Extract the (X, Y) coordinate from the center of the cell holding the provided text.  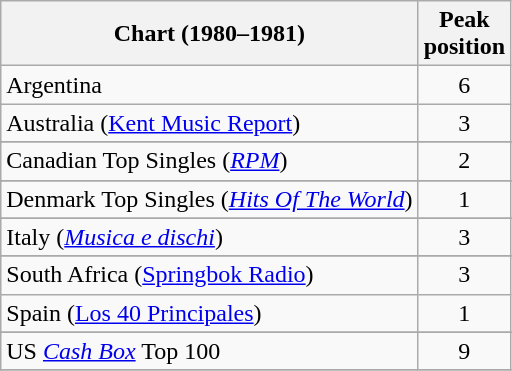
6 (464, 85)
South Africa (Springbok Radio) (210, 275)
9 (464, 351)
Chart (1980–1981) (210, 34)
US Cash Box Top 100 (210, 351)
2 (464, 161)
Canadian Top Singles (RPM) (210, 161)
Argentina (210, 85)
Denmark Top Singles (Hits Of The World) (210, 199)
Australia (Kent Music Report) (210, 123)
Spain (Los 40 Principales) (210, 313)
Italy (Musica e dischi) (210, 237)
Peakposition (464, 34)
